Scan for the cell matching the given text and deliver its (x, y) coordinate at center. 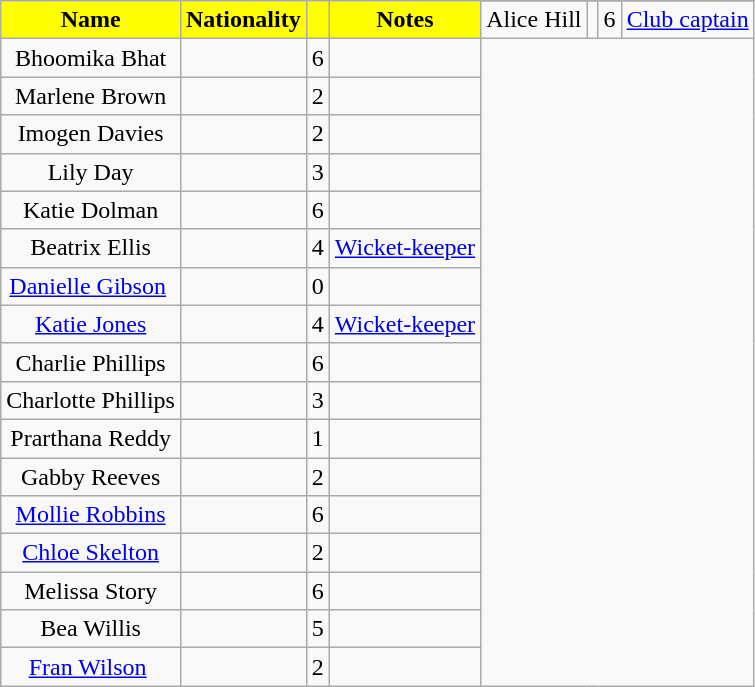
Danielle Gibson (91, 286)
Beatrix Ellis (91, 248)
Mollie Robbins (91, 515)
Notes (404, 20)
1 (318, 438)
Imogen Davies (91, 134)
Katie Jones (91, 324)
Bhoomika Bhat (91, 58)
Charlotte Phillips (91, 400)
Prarthana Reddy (91, 438)
Lily Day (91, 172)
Gabby Reeves (91, 477)
0 (318, 286)
Name (91, 20)
Chloe Skelton (91, 553)
Bea Willis (91, 629)
Katie Dolman (91, 210)
Charlie Phillips (91, 362)
5 (318, 629)
Club captain (688, 20)
Fran Wilson (91, 667)
Melissa Story (91, 591)
Marlene Brown (91, 96)
Nationality (243, 20)
Alice Hill (534, 20)
